From the cell containing the given text, extract its center point as [X, Y] coordinate. 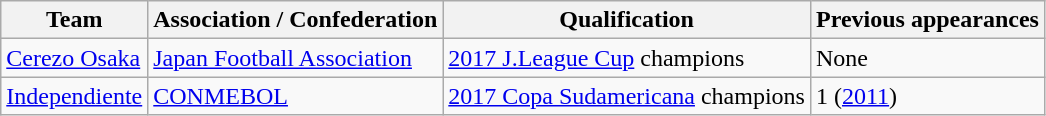
2017 J.League Cup champions [627, 58]
None [927, 58]
CONMEBOL [296, 96]
1 (2011) [927, 96]
Cerezo Osaka [74, 58]
Association / Confederation [296, 20]
Japan Football Association [296, 58]
Independiente [74, 96]
Previous appearances [927, 20]
Team [74, 20]
Qualification [627, 20]
2017 Copa Sudamericana champions [627, 96]
